Return (X, Y) of the center of cell containing provided text 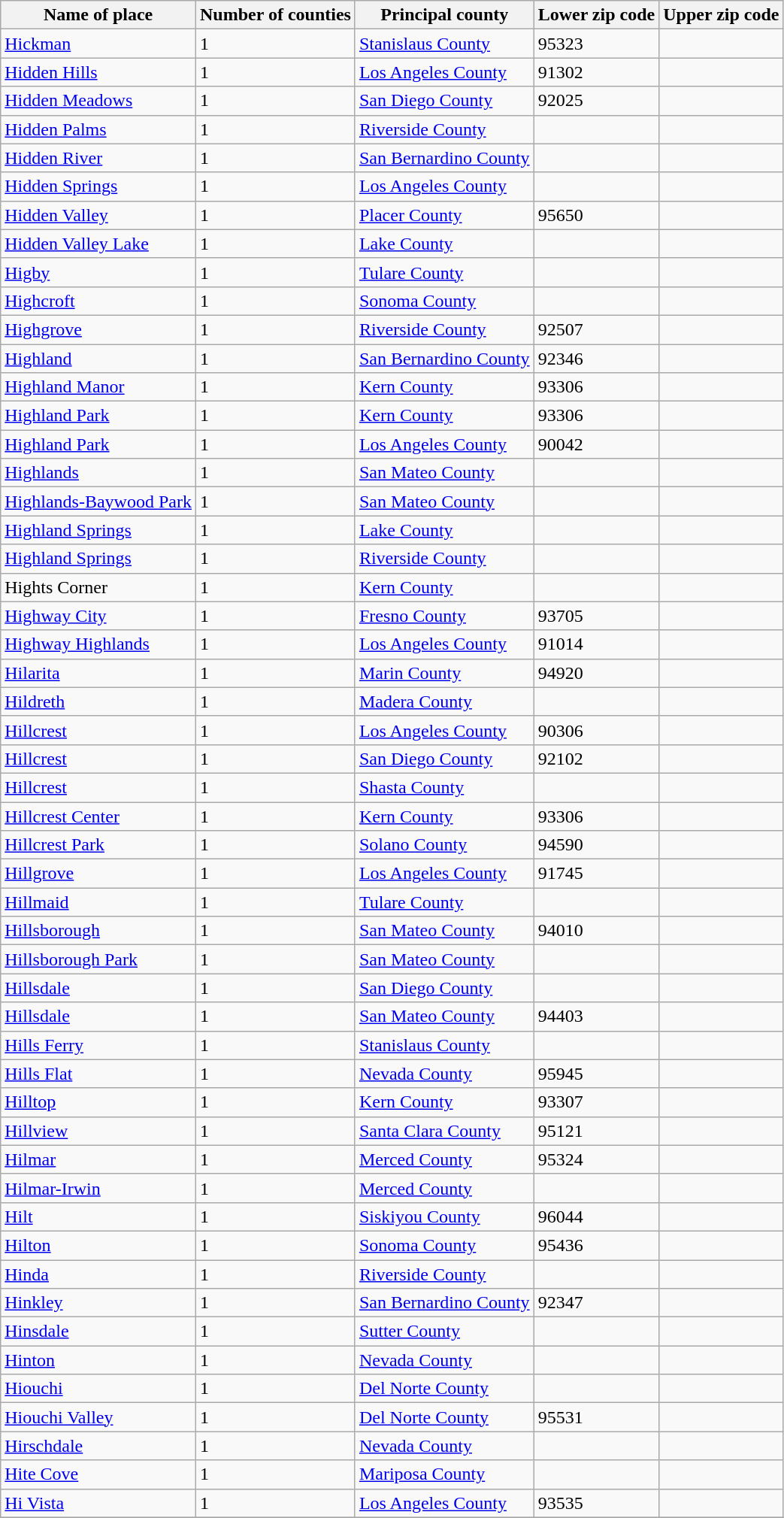
Solano County (444, 845)
Highlands (98, 473)
Hillsborough Park (98, 959)
92346 (597, 359)
92025 (597, 101)
92347 (597, 1303)
Mariposa County (444, 1474)
Madera County (444, 701)
Hillcrest Park (98, 845)
95323 (597, 44)
Hights Corner (98, 587)
95531 (597, 1417)
Lower zip code (597, 15)
Fresno County (444, 616)
Hilarita (98, 673)
Hickman (98, 44)
96044 (597, 1217)
94010 (597, 931)
95650 (597, 215)
Hinkley (98, 1303)
Hiouchi Valley (98, 1417)
Hidden Meadows (98, 101)
Hills Ferry (98, 1045)
Hinsdale (98, 1332)
Number of counties (275, 15)
Hillgrove (98, 874)
Hite Cove (98, 1474)
Santa Clara County (444, 1131)
Highway Highlands (98, 644)
Hidden Palms (98, 129)
Principal county (444, 15)
Hildreth (98, 701)
Hidden Valley Lake (98, 244)
Hidden Springs (98, 186)
Upper zip code (722, 15)
Hidden Valley (98, 215)
91745 (597, 874)
Placer County (444, 215)
Hilltop (98, 1102)
Highland Manor (98, 387)
Hinda (98, 1274)
92507 (597, 329)
92102 (597, 759)
Hillview (98, 1131)
Hilmar (98, 1159)
Highland (98, 359)
95945 (597, 1074)
Hiouchi (98, 1389)
Highgrove (98, 329)
95324 (597, 1159)
Hirschdale (98, 1446)
Hilton (98, 1245)
Hillmaid (98, 902)
Hi Vista (98, 1503)
94920 (597, 673)
Siskiyou County (444, 1217)
Shasta County (444, 787)
Hinton (98, 1360)
Highway City (98, 616)
91302 (597, 72)
Sutter County (444, 1332)
91014 (597, 644)
94590 (597, 845)
95121 (597, 1131)
Hillsborough (98, 931)
95436 (597, 1245)
Name of place (98, 15)
Hilt (98, 1217)
Hillcrest Center (98, 816)
94403 (597, 1017)
Higby (98, 272)
Hills Flat (98, 1074)
Hidden River (98, 158)
Highlands-Baywood Park (98, 501)
90306 (597, 730)
Hidden Hills (98, 72)
Marin County (444, 673)
Hilmar-Irwin (98, 1188)
93535 (597, 1503)
93307 (597, 1102)
93705 (597, 616)
Highcroft (98, 301)
90042 (597, 444)
